Return (X, Y) of the center of cell containing provided text 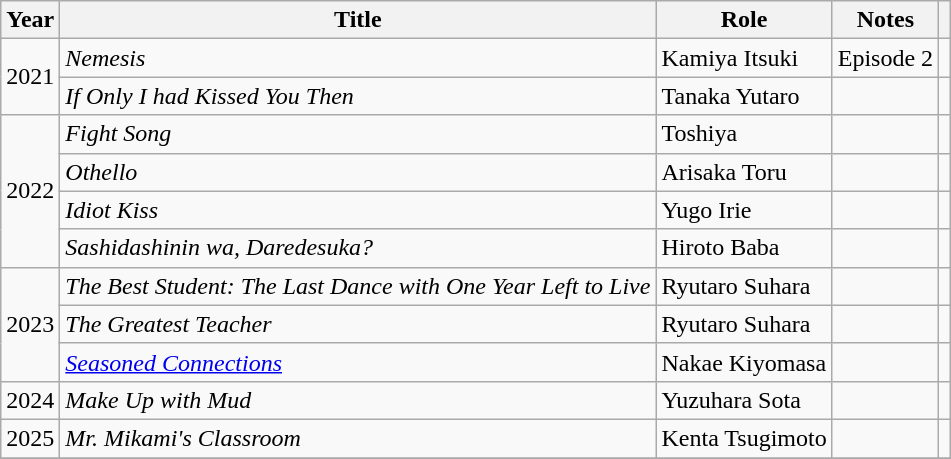
Nemesis (358, 58)
Kamiya Itsuki (744, 58)
Episode 2 (885, 58)
Toshiya (744, 134)
2022 (30, 191)
2024 (30, 400)
Hiroto Baba (744, 248)
Make Up with Mud (358, 400)
Arisaka Toru (744, 172)
Kenta Tsugimoto (744, 438)
The Greatest Teacher (358, 324)
Othello (358, 172)
Year (30, 20)
Idiot Kiss (358, 210)
2023 (30, 324)
Notes (885, 20)
Title (358, 20)
Role (744, 20)
Sashidashinin wa, Daredesuka? (358, 248)
Fight Song (358, 134)
2025 (30, 438)
Yuzuhara Sota (744, 400)
Yugo Irie (744, 210)
2021 (30, 77)
Nakae Kiyomasa (744, 362)
Seasoned Connections (358, 362)
If Only I had Kissed You Then (358, 96)
Mr. Mikami's Classroom (358, 438)
Tanaka Yutaro (744, 96)
The Best Student: The Last Dance with One Year Left to Live (358, 286)
